Return (x, y) of the center of cell containing provided text 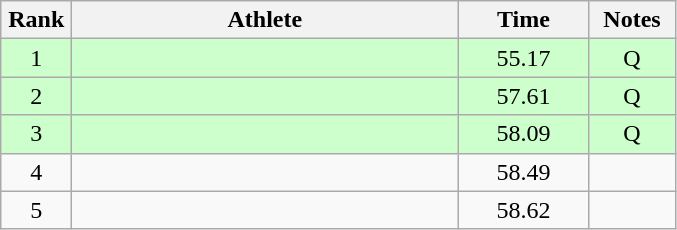
58.62 (524, 210)
Rank (36, 20)
58.09 (524, 134)
5 (36, 210)
1 (36, 58)
4 (36, 172)
58.49 (524, 172)
Time (524, 20)
3 (36, 134)
Athlete (265, 20)
57.61 (524, 96)
2 (36, 96)
55.17 (524, 58)
Notes (632, 20)
